Scan for the cell matching the given text and deliver its [x, y] coordinate at center. 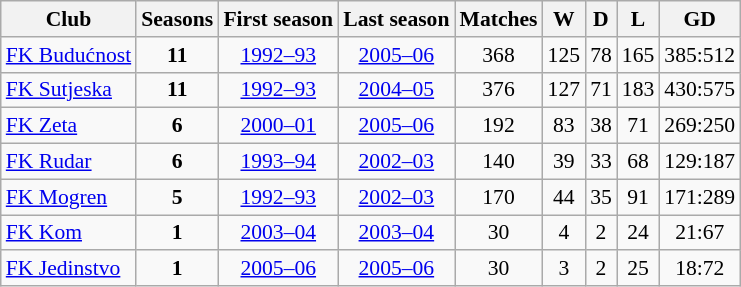
W [564, 19]
5 [177, 197]
44 [564, 197]
25 [638, 269]
D [601, 19]
171:289 [700, 197]
430:575 [700, 90]
GD [700, 19]
35 [601, 197]
Matches [498, 19]
2000–01 [278, 126]
L [638, 19]
21:67 [700, 233]
3 [564, 269]
FK Zeta [68, 126]
First season [278, 19]
183 [638, 90]
1993–94 [278, 162]
2004–05 [396, 90]
165 [638, 55]
83 [564, 126]
125 [564, 55]
129:187 [700, 162]
FK Rudar [68, 162]
33 [601, 162]
140 [498, 162]
91 [638, 197]
FK Jedinstvo [68, 269]
368 [498, 55]
78 [601, 55]
39 [564, 162]
FK Sutjeska [68, 90]
18:72 [700, 269]
127 [564, 90]
Last season [396, 19]
24 [638, 233]
4 [564, 233]
192 [498, 126]
376 [498, 90]
170 [498, 197]
Club [68, 19]
68 [638, 162]
269:250 [700, 126]
38 [601, 126]
FK Budućnost [68, 55]
385:512 [700, 55]
FK Kom [68, 233]
Seasons [177, 19]
FK Mogren [68, 197]
